Identify which cell holds the provided text, then report its (x, y) central coordinate. 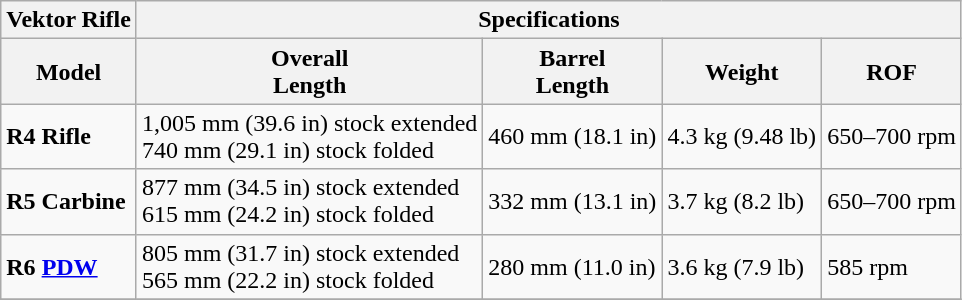
Model (69, 72)
R5 Carbine (69, 202)
585 rpm (892, 266)
877 mm (34.5 in) stock extended615 mm (24.2 in) stock folded (309, 202)
4.3 kg (9.48 lb) (742, 136)
332 mm (13.1 in) (572, 202)
R4 Rifle (69, 136)
ROF (892, 72)
805 mm (31.7 in) stock extended565 mm (22.2 in) stock folded (309, 266)
Vektor Rifle (69, 20)
280 mm (11.0 in) (572, 266)
Weight (742, 72)
3.7 kg (8.2 lb) (742, 202)
R6 PDW (69, 266)
OverallLength (309, 72)
3.6 kg (7.9 lb) (742, 266)
1,005 mm (39.6 in) stock extended740 mm (29.1 in) stock folded (309, 136)
Specifications (548, 20)
BarrelLength (572, 72)
460 mm (18.1 in) (572, 136)
